Return (X, Y) of the center of cell containing provided text 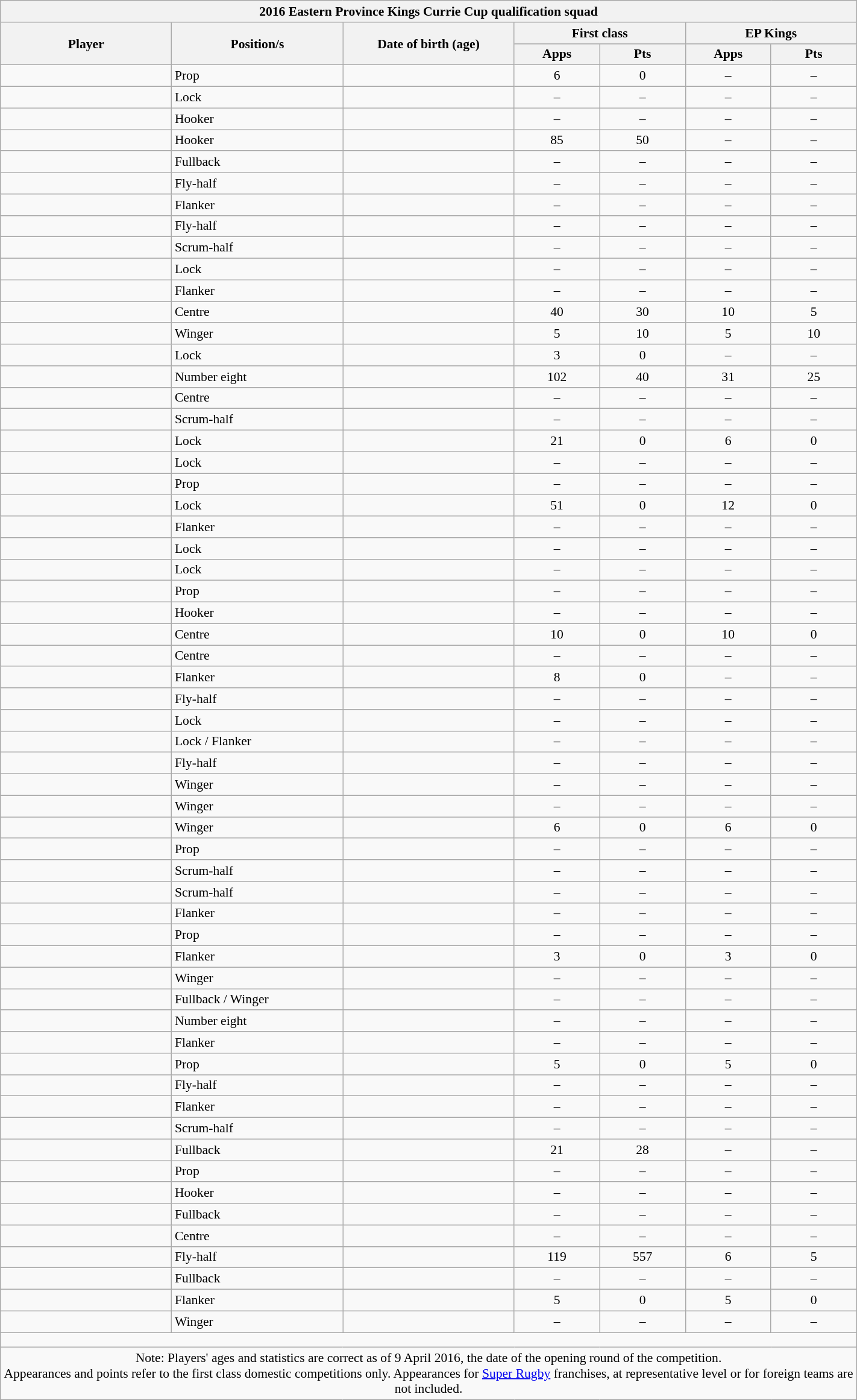
119 (557, 1257)
EP Kings (771, 33)
50 (642, 140)
First class (600, 33)
Player (86, 43)
Date of birth (age) (429, 43)
85 (557, 140)
Fullback / Winger (257, 1000)
31 (728, 377)
Position/s (257, 43)
102 (557, 377)
25 (814, 377)
8 (557, 678)
2016 Eastern Province Kings Currie Cup qualification squad (429, 11)
12 (728, 506)
Lock / Flanker (257, 742)
51 (557, 506)
30 (642, 312)
28 (642, 1150)
557 (642, 1257)
